Provide the [x, y] coordinate of the cell's center where the given text is located.  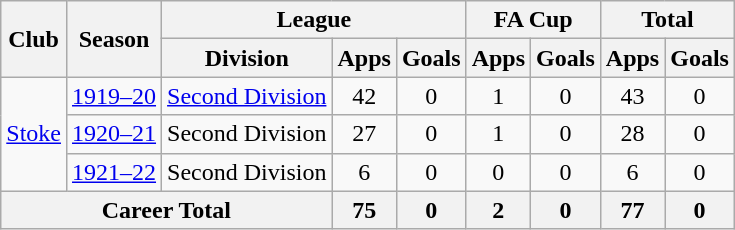
League [314, 20]
Division [247, 58]
42 [364, 96]
43 [632, 96]
1919–20 [114, 96]
75 [364, 210]
1921–22 [114, 172]
27 [364, 134]
77 [632, 210]
1920–21 [114, 134]
28 [632, 134]
Club [34, 39]
Career Total [166, 210]
Season [114, 39]
Total [667, 20]
FA Cup [533, 20]
2 [498, 210]
Stoke [34, 134]
